From the cell containing the given text, extract its center point as [x, y] coordinate. 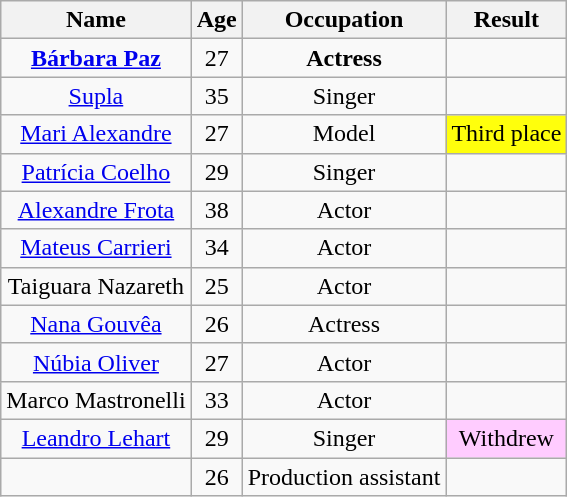
Mari Alexandre [96, 134]
Marco Mastronelli [96, 400]
Occupation [344, 20]
Bárbara Paz [96, 58]
Third place [506, 134]
Withdrew [506, 438]
38 [216, 210]
Mateus Carrieri [96, 248]
Production assistant [344, 477]
Age [216, 20]
Nana Gouvêa [96, 324]
Supla [96, 96]
34 [216, 248]
Name [96, 20]
Taiguara Nazareth [96, 286]
25 [216, 286]
Leandro Lehart [96, 438]
Patrícia Coelho [96, 172]
33 [216, 400]
Result [506, 20]
Alexandre Frota [96, 210]
Model [344, 134]
Núbia Oliver [96, 362]
35 [216, 96]
